Scan for the cell matching the given text and deliver its (X, Y) coordinate at center. 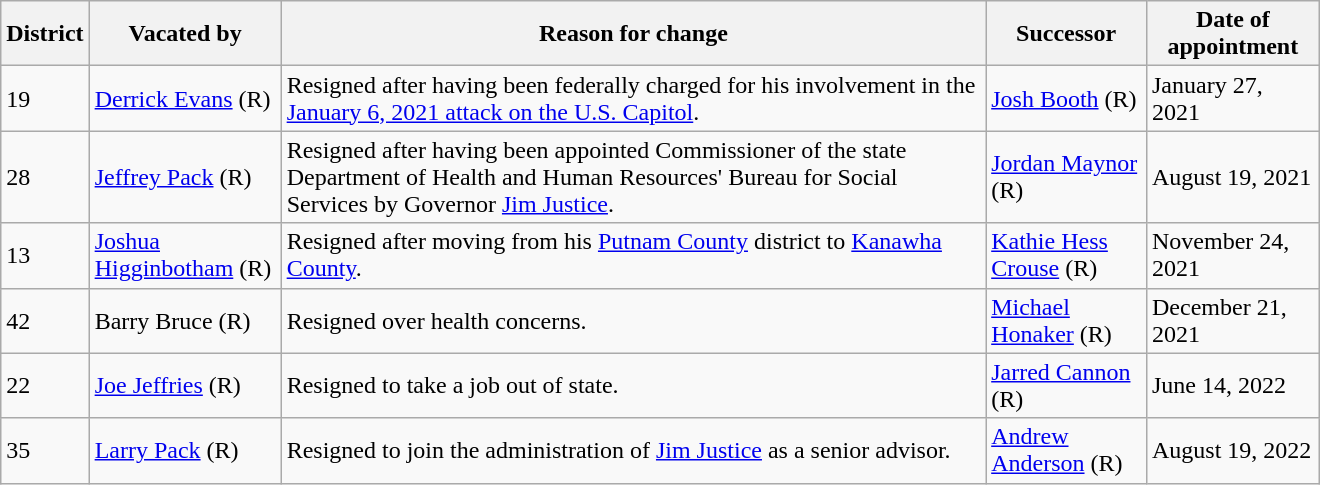
Vacated by (185, 34)
Larry Pack (R) (185, 450)
Resigned to join the administration of Jim Justice as a senior advisor. (634, 450)
35 (45, 450)
28 (45, 177)
Date of appointment (1232, 34)
Resigned to take a job out of state. (634, 386)
22 (45, 386)
Jeffrey Pack (R) (185, 177)
December 21, 2021 (1232, 320)
Josh Booth (R) (1066, 98)
Joshua Higginbotham (R) (185, 256)
Andrew Anderson (R) (1066, 450)
August 19, 2022 (1232, 450)
District (45, 34)
Reason for change (634, 34)
42 (45, 320)
Michael Honaker (R) (1066, 320)
June 14, 2022 (1232, 386)
Derrick Evans (R) (185, 98)
19 (45, 98)
Jordan Maynor (R) (1066, 177)
Barry Bruce (R) (185, 320)
Resigned over health concerns. (634, 320)
Resigned after having been federally charged for his involvement in the January 6, 2021 attack on the U.S. Capitol. (634, 98)
Resigned after moving from his Putnam County district to Kanawha County. (634, 256)
August 19, 2021 (1232, 177)
13 (45, 256)
Jarred Cannon (R) (1066, 386)
Successor (1066, 34)
Kathie Hess Crouse (R) (1066, 256)
November 24, 2021 (1232, 256)
Joe Jeffries (R) (185, 386)
January 27, 2021 (1232, 98)
